Capture the cell that displays the provided text and extract its [x, y] central coordinate. 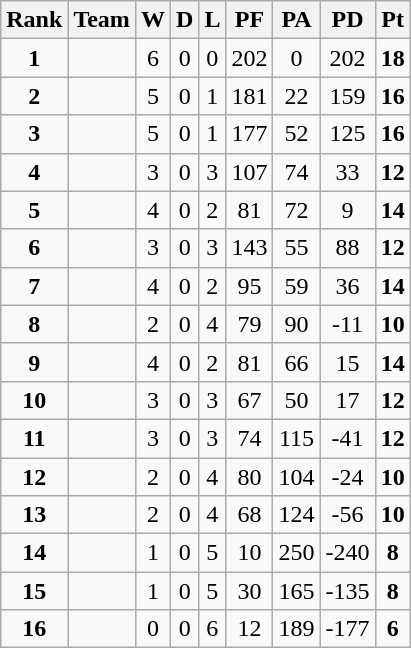
104 [296, 477]
250 [296, 553]
33 [348, 172]
-24 [348, 477]
66 [296, 362]
17 [348, 400]
22 [296, 96]
125 [348, 134]
W [152, 20]
165 [296, 591]
13 [34, 515]
-56 [348, 515]
Rank [34, 20]
80 [250, 477]
72 [296, 210]
67 [250, 400]
124 [296, 515]
L [212, 20]
36 [348, 286]
PD [348, 20]
Pt [392, 20]
52 [296, 134]
D [184, 20]
143 [250, 248]
159 [348, 96]
115 [296, 438]
Team [102, 20]
-11 [348, 324]
7 [34, 286]
-41 [348, 438]
-177 [348, 629]
79 [250, 324]
90 [296, 324]
181 [250, 96]
95 [250, 286]
-135 [348, 591]
107 [250, 172]
PF [250, 20]
55 [296, 248]
189 [296, 629]
-240 [348, 553]
68 [250, 515]
50 [296, 400]
PA [296, 20]
11 [34, 438]
88 [348, 248]
18 [392, 58]
59 [296, 286]
30 [250, 591]
177 [250, 134]
